Locate the cell with the specified text and output its (x, y) center coordinate. 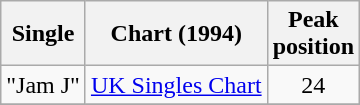
"Jam J" (44, 85)
Peakposition (313, 34)
UK Singles Chart (176, 85)
24 (313, 85)
Chart (1994) (176, 34)
Single (44, 34)
